Return [x, y] of the center of cell containing provided text 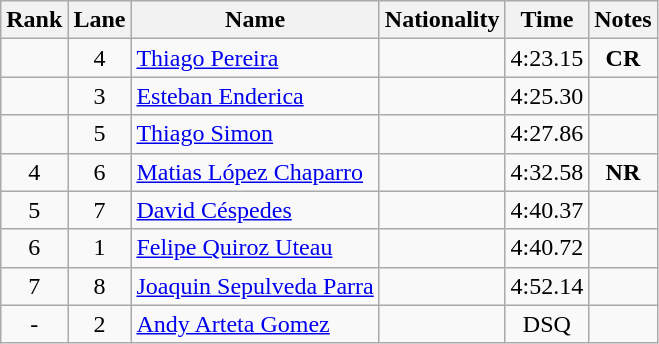
2 [100, 324]
Notes [623, 20]
Esteban Enderica [255, 96]
Nationality [442, 20]
8 [100, 286]
Name [255, 20]
- [34, 324]
4:32.58 [547, 172]
Thiago Simon [255, 134]
1 [100, 248]
Lane [100, 20]
Felipe Quiroz Uteau [255, 248]
NR [623, 172]
DSQ [547, 324]
Joaquin Sepulveda Parra [255, 286]
Time [547, 20]
4:52.14 [547, 286]
3 [100, 96]
Andy Arteta Gomez [255, 324]
4:23.15 [547, 58]
David Céspedes [255, 210]
4:25.30 [547, 96]
4:27.86 [547, 134]
CR [623, 58]
Rank [34, 20]
4:40.37 [547, 210]
4:40.72 [547, 248]
Thiago Pereira [255, 58]
Matias López Chaparro [255, 172]
